Capture the cell that displays the provided text and extract its [X, Y] central coordinate. 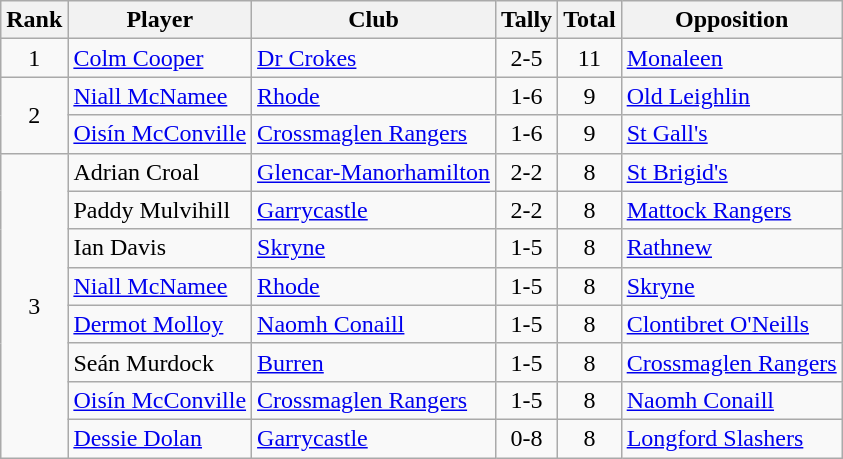
0-8 [526, 438]
Dr Crokes [374, 58]
1 [34, 58]
3 [34, 305]
Ian Davis [160, 248]
Old Leighlin [732, 96]
Mattock Rangers [732, 210]
Player [160, 20]
Glencar-Manorhamilton [374, 172]
Rank [34, 20]
Burren [374, 362]
Clontibret O'Neills [732, 324]
2-5 [526, 58]
Monaleen [732, 58]
Total [590, 20]
St Brigid's [732, 172]
Longford Slashers [732, 438]
Seán Murdock [160, 362]
Dermot Molloy [160, 324]
Opposition [732, 20]
Dessie Dolan [160, 438]
St Gall's [732, 134]
Club [374, 20]
2 [34, 115]
Tally [526, 20]
11 [590, 58]
Colm Cooper [160, 58]
Rathnew [732, 248]
Adrian Croal [160, 172]
Paddy Mulvihill [160, 210]
